Detect which cell encompasses the target text, then output its (x, y) center coordinate. 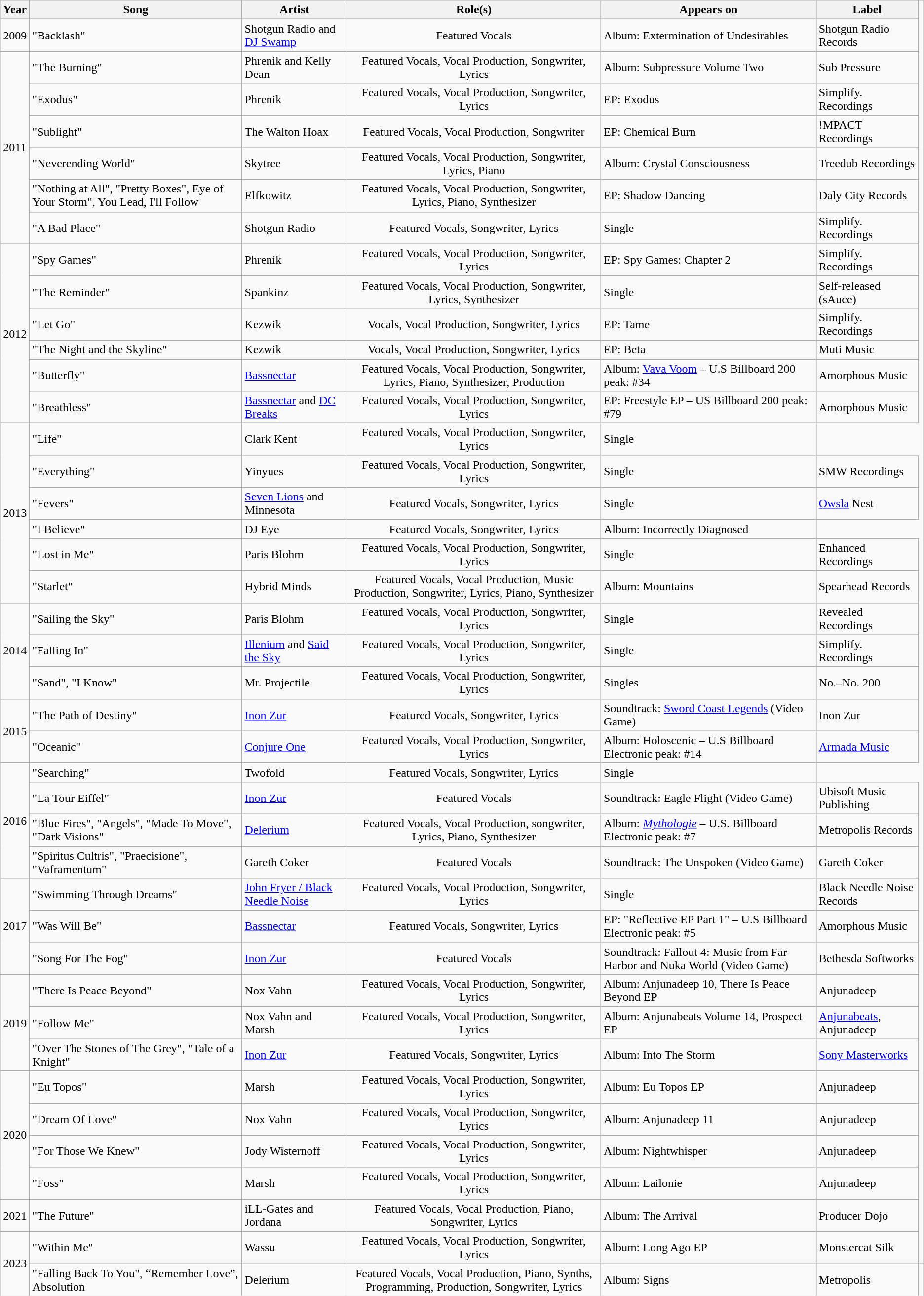
Hybrid Minds (294, 586)
2023 (15, 1263)
Nox Vahn and Marsh (294, 1023)
"Blue Fires", "Angels", "Made To Move", "Dark Visions" (136, 830)
"Starlet" (136, 586)
EP: "Reflective EP Part 1" – U.S Billboard Electronic peak: #5 (708, 927)
Producer Dojo (867, 1215)
"I Believe" (136, 529)
No.–No. 200 (867, 683)
"Lost in Me" (136, 555)
Bethesda Softworks (867, 958)
Anjunabeats, Anjunadeep (867, 1023)
Album: Lailonie (708, 1183)
"Foss" (136, 1183)
SMW Recordings (867, 472)
"Exodus" (136, 100)
2015 (15, 731)
Monstercat Silk (867, 1248)
Metropolis (867, 1279)
Featured Vocals, Vocal Production, Songwriter, Lyrics, Piano, Synthesizer, Production (474, 375)
"Falling In" (136, 650)
"Follow Me" (136, 1023)
Album: Holoscenic – U.S Billboard Electronic peak: #14 (708, 747)
"Over The Stones of The Grey", "Tale of a Knight" (136, 1055)
Album: Mountains (708, 586)
Album: Nightwhisper (708, 1151)
Black Needle Noise Records (867, 894)
Featured Vocals, Vocal Production, songwriter, Lyrics, Piano, Synthesizer (474, 830)
Role(s) (474, 10)
2009 (15, 36)
Featured Vocals, Vocal Production, Songwriter, Lyrics, Piano, Synthesizer (474, 195)
Album: The Arrival (708, 1215)
Illenium and Said the Sky (294, 650)
2013 (15, 513)
EP: Chemical Burn (708, 131)
Mr. Projectile (294, 683)
"Was Will Be" (136, 927)
Year (15, 10)
DJ Eye (294, 529)
"Nothing at All", "Pretty Boxes", Eye of Your Storm", You Lead, I'll Follow (136, 195)
Featured Vocals, Vocal Production, Songwriter, Lyrics, Piano (474, 164)
Wassu (294, 1248)
Clark Kent (294, 439)
2017 (15, 927)
Album: Anjunabeats Volume 14, Prospect EP (708, 1023)
"Spy Games" (136, 260)
"Let Go" (136, 324)
"Swimming Through Dreams" (136, 894)
Album: Subpressure Volume Two (708, 67)
John Fryer / Black Needle Noise (294, 894)
"Dream Of Love" (136, 1119)
"A Bad Place" (136, 228)
Label (867, 10)
"Fevers" (136, 503)
Yinyues (294, 472)
"Sand", "I Know" (136, 683)
"For Those We Knew" (136, 1151)
Shotgun Radio and DJ Swamp (294, 36)
Album: Anjunadeep 11 (708, 1119)
Singles (708, 683)
Phrenik and Kelly Dean (294, 67)
"Sailing the Sky" (136, 619)
iLL-Gates and Jordana (294, 1215)
"The Reminder" (136, 292)
"The Path of Destiny" (136, 715)
Featured Vocals, Vocal Production, Piano, Songwriter, Lyrics (474, 1215)
EP: Freestyle EP – US Billboard 200 peak: #79 (708, 408)
"The Future" (136, 1215)
EP: Beta (708, 349)
Twofold (294, 772)
Spankinz (294, 292)
Album: Anjunadeep 10, There Is Peace Beyond EP (708, 991)
Appears on (708, 10)
EP: Exodus (708, 100)
"The Night and the Skyline" (136, 349)
Bassnectar and DC Breaks (294, 408)
Album: Signs (708, 1279)
"Life" (136, 439)
Daly City Records (867, 195)
2016 (15, 820)
Soundtrack: Eagle Flight (Video Game) (708, 798)
2021 (15, 1215)
2011 (15, 148)
Armada Music (867, 747)
Album: Long Ago EP (708, 1248)
Conjure One (294, 747)
Ubisoft Music Publishing (867, 798)
Featured Vocals, Vocal Production, Piano, Synths, Programming, Production, Songwriter, Lyrics (474, 1279)
2019 (15, 1023)
2014 (15, 650)
"Falling Back To You", “Remember Love”, Absolution (136, 1279)
Shotgun Radio Records (867, 36)
"There Is Peace Beyond" (136, 991)
Album: Eu Topos EP (708, 1087)
Album: Crystal Consciousness (708, 164)
"Butterfly" (136, 375)
Spearhead Records (867, 586)
"Song For The Fog" (136, 958)
Elfkowitz (294, 195)
Metropolis Records (867, 830)
Shotgun Radio (294, 228)
Album: Mythologie – U.S. Billboard Electronic peak: #7 (708, 830)
"Breathless" (136, 408)
2020 (15, 1135)
"Neverending World" (136, 164)
Featured Vocals, Vocal Production, Music Production, Songwriter, Lyrics, Piano, Synthesizer (474, 586)
"Spiritus Cultris", "Praecisione", "Vaframentum" (136, 862)
EP: Shadow Dancing (708, 195)
2012 (15, 334)
!MPACT Recordings (867, 131)
The Walton Hoax (294, 131)
Soundtrack: Sword Coast Legends (Video Game) (708, 715)
Featured Vocals, Vocal Production, Songwriter (474, 131)
Artist (294, 10)
EP: Spy Games: Chapter 2 (708, 260)
"Everything" (136, 472)
Jody Wisternoff (294, 1151)
EP: Tame (708, 324)
Soundtrack: Fallout 4: Music from Far Harbor and Nuka World (Video Game) (708, 958)
"Within Me" (136, 1248)
Muti Music (867, 349)
"Backlash" (136, 36)
Enhanced Recordings (867, 555)
Self-released (sAuce) (867, 292)
Album: Incorrectly Diagnosed (708, 529)
Skytree (294, 164)
Album: Into The Storm (708, 1055)
Revealed Recordings (867, 619)
Seven Lions and Minnesota (294, 503)
Album: Extermination of Undesirables (708, 36)
Owsla Nest (867, 503)
"Oceanic" (136, 747)
"Eu Topos" (136, 1087)
Sony Masterworks (867, 1055)
"La Tour Eiffel" (136, 798)
"Searching" (136, 772)
Sub Pressure (867, 67)
"The Burning" (136, 67)
Treedub Recordings (867, 164)
Album: Vava Voom – U.S Billboard 200 peak: #34 (708, 375)
Featured Vocals, Vocal Production, Songwriter, Lyrics, Synthesizer (474, 292)
Soundtrack: The Unspoken (Video Game) (708, 862)
Song (136, 10)
"Sublight" (136, 131)
